Provide the (x, y) coordinate of the cell's center where the given text is located.  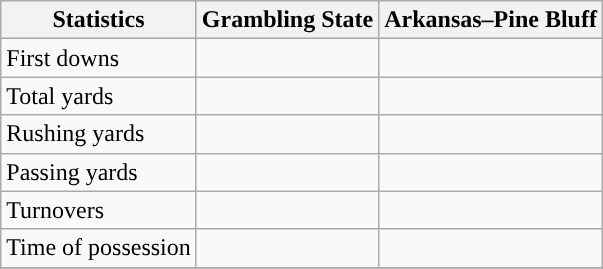
Statistics (99, 20)
First downs (99, 58)
Arkansas–Pine Bluff (491, 20)
Rushing yards (99, 134)
Turnovers (99, 210)
Grambling State (287, 20)
Time of possession (99, 248)
Total yards (99, 96)
Passing yards (99, 172)
